Detect which cell encompasses the target text, then output its [X, Y] center coordinate. 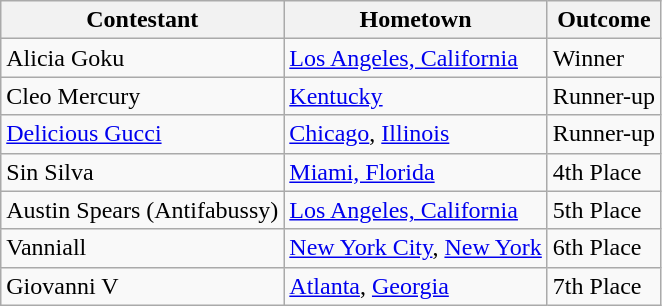
Vanniall [142, 248]
New York City, New York [416, 248]
Atlanta, Georgia [416, 286]
Sin Silva [142, 172]
5th Place [604, 210]
Hometown [416, 20]
Contestant [142, 20]
6th Place [604, 248]
Cleo Mercury [142, 96]
4th Place [604, 172]
7th Place [604, 286]
Giovanni V [142, 286]
Alicia Goku [142, 58]
Chicago, Illinois [416, 134]
Outcome [604, 20]
Austin Spears (Antifabussy) [142, 210]
Winner [604, 58]
Miami, Florida [416, 172]
Delicious Gucci [142, 134]
Kentucky [416, 96]
